Provide the [x, y] coordinate of the cell's center where the given text is located.  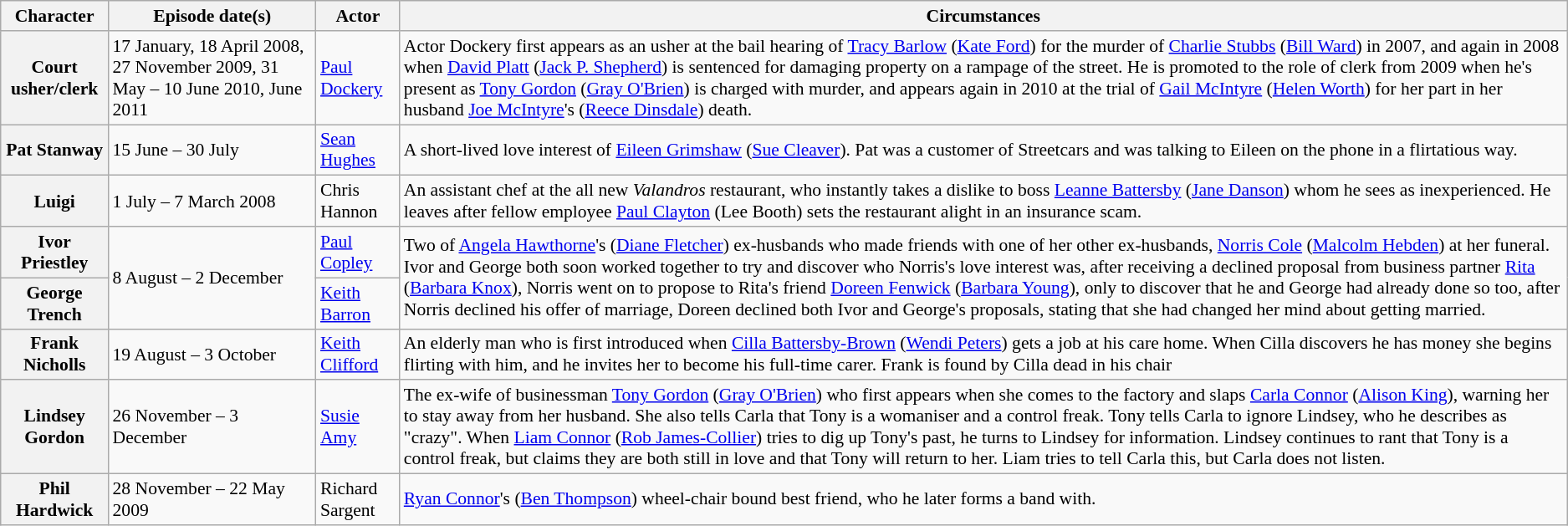
Ivor Priestley [55, 253]
Susie Amy [358, 427]
Chris Hannon [358, 201]
Pat Stanway [55, 151]
8 August – 2 December [212, 278]
Circumstances [983, 16]
15 June – 30 July [212, 151]
Luigi [55, 201]
Court usher/clerk [55, 78]
Lindsey Gordon [55, 427]
Paul Dockery [358, 78]
Phil Hardwick [55, 500]
26 November – 3 December [212, 427]
17 January, 18 April 2008, 27 November 2009, 31 May – 10 June 2010, June 2011 [212, 78]
1 July – 7 March 2008 [212, 201]
Frank Nicholls [55, 355]
28 November – 22 May 2009 [212, 500]
George Trench [55, 303]
Character [55, 16]
19 August – 3 October [212, 355]
Actor [358, 16]
Keith Barron [358, 303]
Paul Copley [358, 253]
Sean Hughes [358, 151]
Keith Clifford [358, 355]
Richard Sargent [358, 500]
Ryan Connor's (Ben Thompson) wheel-chair bound best friend, who he later forms a band with. [983, 500]
Episode date(s) [212, 16]
